Output the (x, y) coordinate of the center of the cell containing the given text.  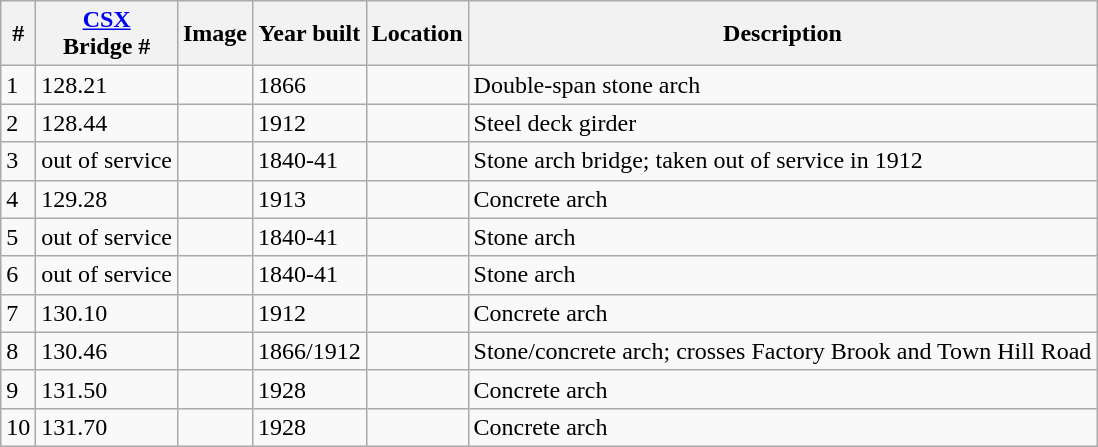
128.44 (107, 123)
1866 (310, 85)
10 (18, 427)
1 (18, 85)
6 (18, 275)
2 (18, 123)
9 (18, 389)
3 (18, 161)
131.50 (107, 389)
128.21 (107, 85)
129.28 (107, 199)
131.70 (107, 427)
Double-span stone arch (782, 85)
Image (214, 34)
# (18, 34)
Location (417, 34)
5 (18, 237)
4 (18, 199)
Steel deck girder (782, 123)
Description (782, 34)
CSXBridge # (107, 34)
130.46 (107, 351)
Stone/concrete arch; crosses Factory Brook and Town Hill Road (782, 351)
7 (18, 313)
Stone arch bridge; taken out of service in 1912 (782, 161)
Year built (310, 34)
130.10 (107, 313)
1866/1912 (310, 351)
8 (18, 351)
1913 (310, 199)
